Identify which cell holds the provided text, then report its (x, y) central coordinate. 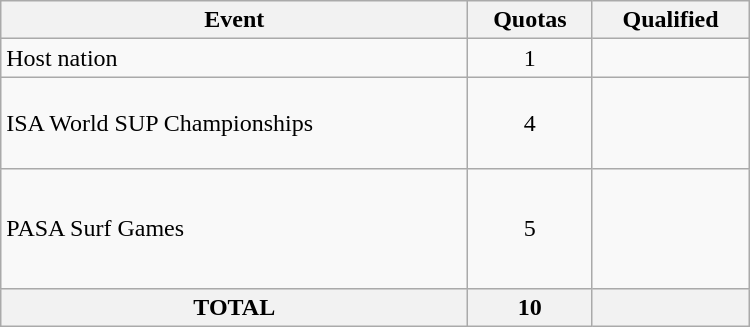
PASA Surf Games (234, 228)
5 (530, 228)
Qualified (670, 20)
Quotas (530, 20)
Event (234, 20)
Host nation (234, 58)
1 (530, 58)
10 (530, 307)
TOTAL (234, 307)
ISA World SUP Championships (234, 123)
4 (530, 123)
